Identify which cell holds the provided text, then report its (X, Y) central coordinate. 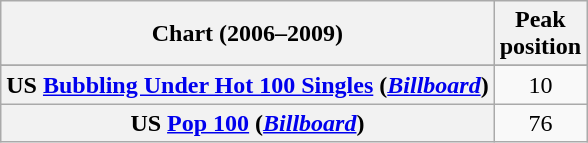
US Bubbling Under Hot 100 Singles (Billboard) (248, 85)
10 (540, 85)
76 (540, 123)
US Pop 100 (Billboard) (248, 123)
Chart (2006–2009) (248, 34)
Peakposition (540, 34)
